Locate the cell with the specified text and output its (x, y) center coordinate. 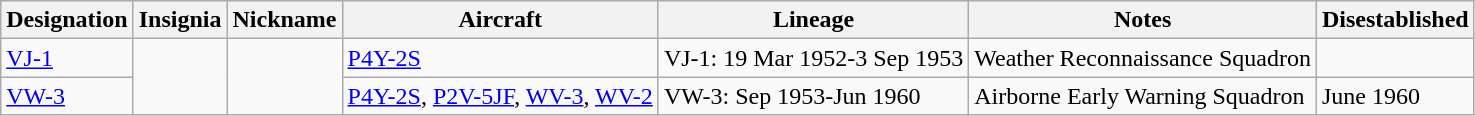
Aircraft (500, 20)
Notes (1143, 20)
VJ-1 (67, 58)
Insignia (180, 20)
Nickname (284, 20)
Weather Reconnaissance Squadron (1143, 58)
Airborne Early Warning Squadron (1143, 96)
VW-3 (67, 96)
Designation (67, 20)
P4Y-2S, P2V-5JF, WV-3, WV-2 (500, 96)
P4Y-2S (500, 58)
VJ-1: 19 Mar 1952-3 Sep 1953 (813, 58)
June 1960 (1395, 96)
VW-3: Sep 1953-Jun 1960 (813, 96)
Lineage (813, 20)
Disestablished (1395, 20)
